From the cell containing the given text, extract its center point as (X, Y) coordinate. 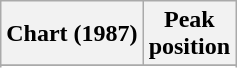
Chart (1987) (72, 34)
Peakposition (189, 34)
